Identify which cell holds the provided text, then report its [x, y] central coordinate. 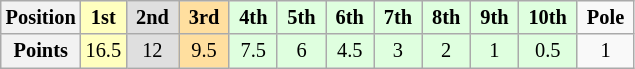
9th [494, 17]
10th [547, 17]
3 [398, 51]
Pole [606, 17]
Points [41, 51]
7.5 [253, 51]
2 [446, 51]
5th [301, 17]
12 [152, 51]
16.5 [104, 51]
6 [301, 51]
7th [398, 17]
6th [350, 17]
0.5 [547, 51]
2nd [152, 17]
Position [41, 17]
4th [253, 17]
3rd [204, 17]
9.5 [204, 51]
1st [104, 17]
8th [446, 17]
4.5 [350, 51]
